Provide the [x, y] coordinate of the cell's center where the given text is located.  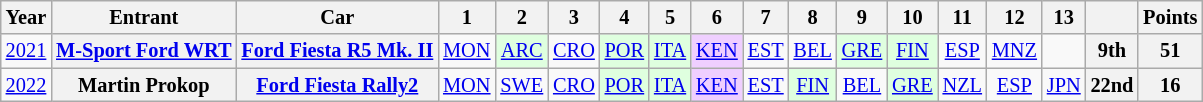
51 [1170, 51]
7 [766, 17]
8 [813, 17]
NZL [962, 85]
JPN [1064, 85]
16 [1170, 85]
3 [574, 17]
1 [466, 17]
Ford Fiesta R5 Mk. II [337, 51]
11 [962, 17]
13 [1064, 17]
Martin Prokop [144, 85]
SWE [522, 85]
22nd [1112, 85]
2021 [26, 51]
10 [912, 17]
4 [624, 17]
Entrant [144, 17]
Points [1170, 17]
Car [337, 17]
M-Sport Ford WRT [144, 51]
6 [717, 17]
2022 [26, 85]
Year [26, 17]
ARC [522, 51]
Ford Fiesta Rally2 [337, 85]
5 [670, 17]
MNZ [1014, 51]
12 [1014, 17]
9th [1112, 51]
2 [522, 17]
9 [862, 17]
